Capture the cell that displays the provided text and extract its [x, y] central coordinate. 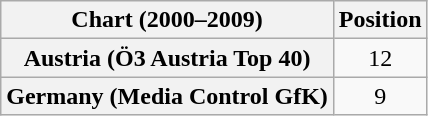
12 [380, 58]
Austria (Ö3 Austria Top 40) [168, 58]
Position [380, 20]
9 [380, 96]
Chart (2000–2009) [168, 20]
Germany (Media Control GfK) [168, 96]
